Return (X, Y) of the center of cell containing provided text 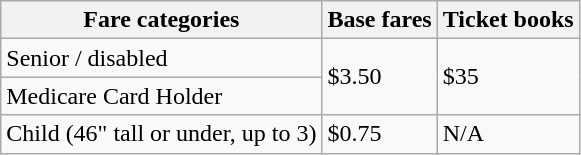
Ticket books (508, 20)
Child (46" tall or under, up to 3) (162, 134)
$3.50 (380, 77)
$35 (508, 77)
$0.75 (380, 134)
Senior / disabled (162, 58)
Fare categories (162, 20)
Base fares (380, 20)
Medicare Card Holder (162, 96)
N/A (508, 134)
